Provide the (X, Y) coordinate of the cell's center where the given text is located.  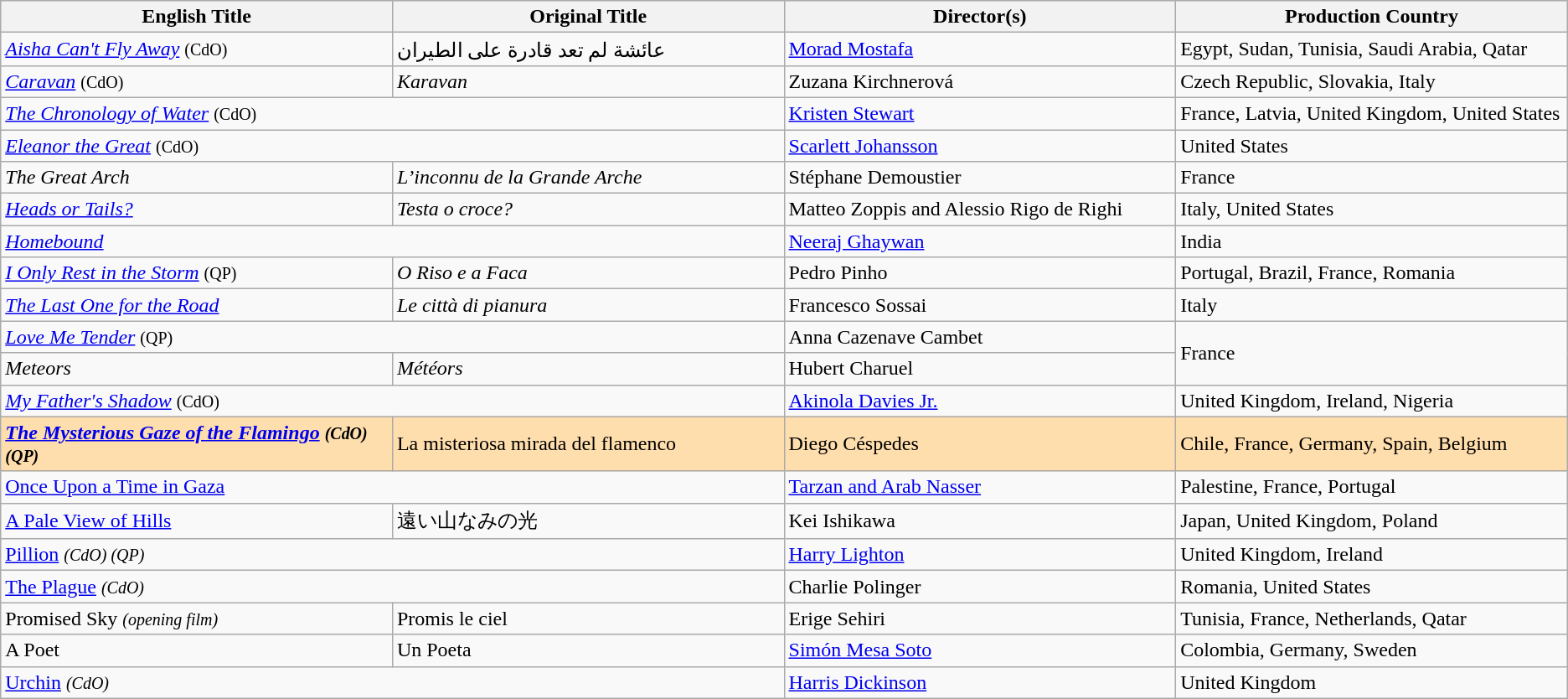
India (1372, 241)
Colombia, Germany, Sweden (1372, 650)
Le città di pianura (588, 305)
عائشة لم تعد قادرة على الطيران (588, 49)
United Kingdom, Ireland, Nigeria (1372, 401)
Kristen Stewart (980, 113)
Un Poeta (588, 650)
Tunisia, France, Netherlands, Qatar (1372, 619)
Chile, France, Germany, Spain, Belgium (1372, 444)
France, Latvia, United Kingdom, United States (1372, 113)
Once Upon a Time in Gaza (392, 487)
遠い山なみの光 (588, 521)
Neeraj Ghaywan (980, 241)
Kei Ishikawa (980, 521)
Romania, United States (1372, 587)
Original Title (588, 17)
Matteo Zoppis and Alessio Rigo de Righi (980, 210)
The Chronology of Water (CdO) (392, 113)
Météors (588, 369)
L’inconnu de la Grande Arche (588, 178)
Japan, United Kingdom, Poland (1372, 521)
English Title (197, 17)
The Great Arch (197, 178)
Promis le ciel (588, 619)
Czech Republic, Slovakia, Italy (1372, 81)
Portugal, Brazil, France, Romania (1372, 273)
My Father's Shadow (CdO) (392, 401)
Scarlett Johansson (980, 145)
Urchin (CdO) (392, 682)
Italy, United States (1372, 210)
Diego Céspedes (980, 444)
Karavan (588, 81)
Akinola Davies Jr. (980, 401)
Francesco Sossai (980, 305)
The Plague (CdO) (392, 587)
Erige Sehiri (980, 619)
Stéphane Demoustier (980, 178)
Heads or Tails? (197, 210)
Egypt, Sudan, Tunisia, Saudi Arabia, Qatar (1372, 49)
Pedro Pinho (980, 273)
Harry Lighton (980, 555)
La misteriosa mirada del flamenco (588, 444)
Harris Dickinson (980, 682)
Production Country (1372, 17)
United States (1372, 145)
Love Me Tender (QP) (392, 337)
Promised Sky (opening film) (197, 619)
Zuzana Kirchnerová (980, 81)
Testa o croce? (588, 210)
United Kingdom (1372, 682)
Italy (1372, 305)
A Poet (197, 650)
Pillion (CdO) (QP) (392, 555)
Anna Cazenave Cambet (980, 337)
A Pale View of Hills (197, 521)
Hubert Charuel (980, 369)
Eleanor the Great (CdO) (392, 145)
Palestine, France, Portugal (1372, 487)
The Mysterious Gaze of the Flamingo (CdO) (QP) (197, 444)
Charlie Polinger (980, 587)
I Only Rest in the Storm (QP) (197, 273)
Caravan (CdO) (197, 81)
The Last One for the Road (197, 305)
Tarzan and Arab Nasser (980, 487)
Aisha Can't Fly Away (CdO) (197, 49)
Simón Mesa Soto (980, 650)
O Riso e a Faca (588, 273)
United Kingdom, Ireland (1372, 555)
Morad Mostafa (980, 49)
Director(s) (980, 17)
Meteors (197, 369)
Homebound (392, 241)
